Output the (x, y) coordinate of the center of the cell containing the given text.  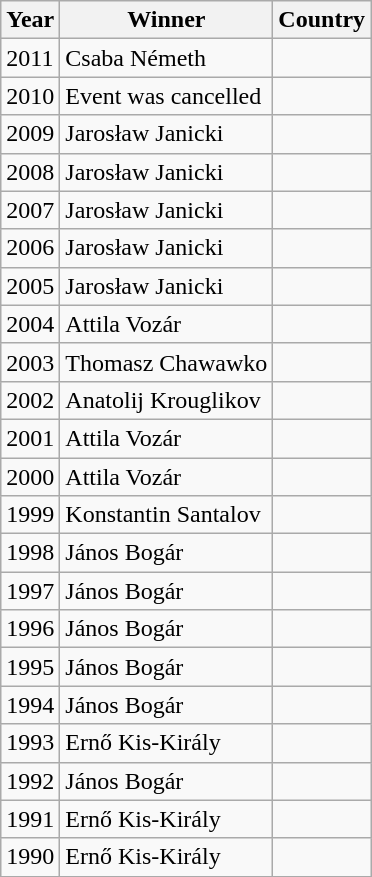
1994 (30, 705)
Country (322, 20)
Konstantin Santalov (166, 515)
2010 (30, 96)
1993 (30, 743)
2007 (30, 210)
Winner (166, 20)
1996 (30, 629)
2003 (30, 362)
1998 (30, 553)
2006 (30, 248)
2009 (30, 134)
Csaba Németh (166, 58)
2004 (30, 324)
1992 (30, 781)
1997 (30, 591)
Anatolij Krouglikov (166, 400)
2002 (30, 400)
2005 (30, 286)
1990 (30, 857)
2000 (30, 477)
1995 (30, 667)
Thomasz Chawawko (166, 362)
2001 (30, 438)
1999 (30, 515)
1991 (30, 819)
2011 (30, 58)
Year (30, 20)
Event was cancelled (166, 96)
2008 (30, 172)
